Scan for the cell matching the given text and deliver its (X, Y) coordinate at center. 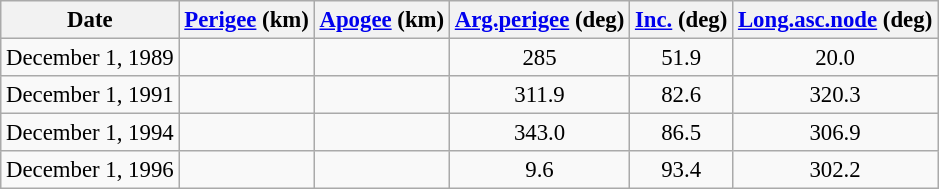
Inc. (deg) (682, 20)
82.6 (682, 95)
306.9 (836, 133)
December 1, 1991 (90, 95)
320.3 (836, 95)
Apogee (km) (382, 20)
December 1, 1989 (90, 58)
Date (90, 20)
343.0 (539, 133)
311.9 (539, 95)
Long.asc.node (deg) (836, 20)
9.6 (539, 170)
December 1, 1994 (90, 133)
December 1, 1996 (90, 170)
51.9 (682, 58)
Perigee (km) (246, 20)
93.4 (682, 170)
285 (539, 58)
86.5 (682, 133)
20.0 (836, 58)
Arg.perigee (deg) (539, 20)
302.2 (836, 170)
